Locate the cell with the specified text and output its (X, Y) center coordinate. 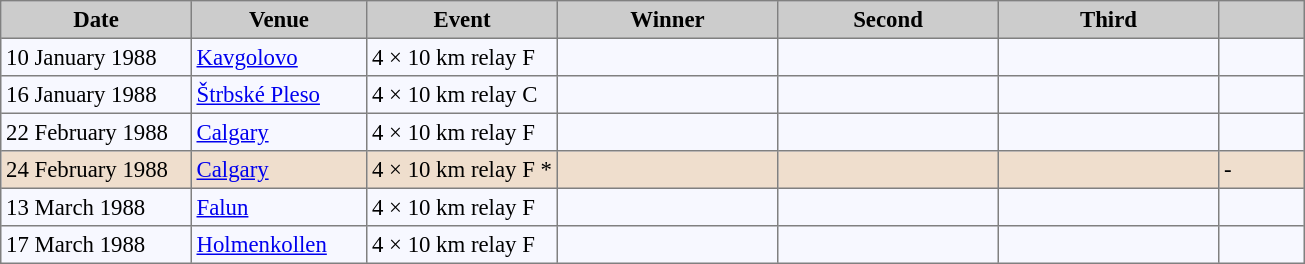
Third (1108, 20)
Winner (667, 20)
17 March 1988 (96, 245)
16 January 1988 (96, 95)
24 February 1988 (96, 170)
10 January 1988 (96, 57)
4 × 10 km relay C (462, 95)
13 March 1988 (96, 207)
4 × 10 km relay F * (462, 170)
Venue (279, 20)
22 February 1988 (96, 132)
Štrbské Pleso (279, 95)
- (1262, 170)
Holmenkollen (279, 245)
Event (462, 20)
Second (888, 20)
Falun (279, 207)
Date (96, 20)
Kavgolovo (279, 57)
